Locate the cell with the specified text and output its [x, y] center coordinate. 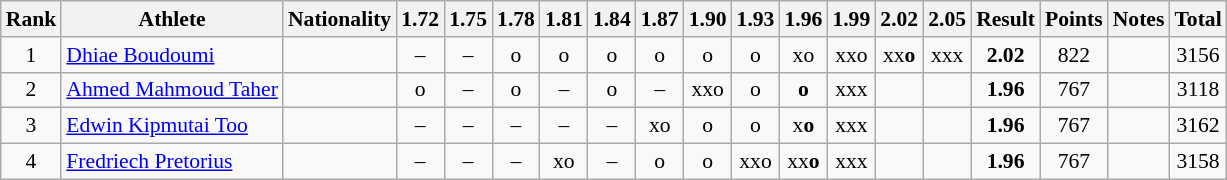
Rank [32, 19]
Result [1006, 19]
1 [32, 55]
1.81 [564, 19]
2 [32, 90]
Total [1198, 19]
822 [1074, 55]
Nationality [340, 19]
Fredriech Pretorius [172, 162]
3158 [1198, 162]
1.87 [660, 19]
Points [1074, 19]
Ahmed Mahmoud Taher [172, 90]
1.99 [851, 19]
3156 [1198, 55]
1.84 [612, 19]
1.72 [420, 19]
2.05 [947, 19]
4 [32, 162]
Edwin Kipmutai Too [172, 126]
Notes [1139, 19]
3162 [1198, 126]
1.75 [468, 19]
1.78 [516, 19]
Athlete [172, 19]
1.90 [708, 19]
1.93 [756, 19]
3 [32, 126]
Dhiae Boudoumi [172, 55]
3118 [1198, 90]
